Return (x, y) of the center of cell containing provided text 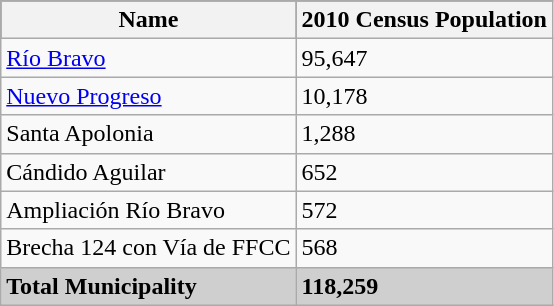
1,288 (424, 134)
Name (148, 20)
Ampliación Río Bravo (148, 210)
95,647 (424, 58)
10,178 (424, 96)
Santa Apolonia (148, 134)
572 (424, 210)
118,259 (424, 286)
Cándido Aguilar (148, 172)
568 (424, 248)
2010 Census Population (424, 20)
652 (424, 172)
Brecha 124 con Vía de FFCC (148, 248)
Total Municipality (148, 286)
Nuevo Progreso (148, 96)
Río Bravo (148, 58)
